Capture the cell that displays the provided text and extract its [x, y] central coordinate. 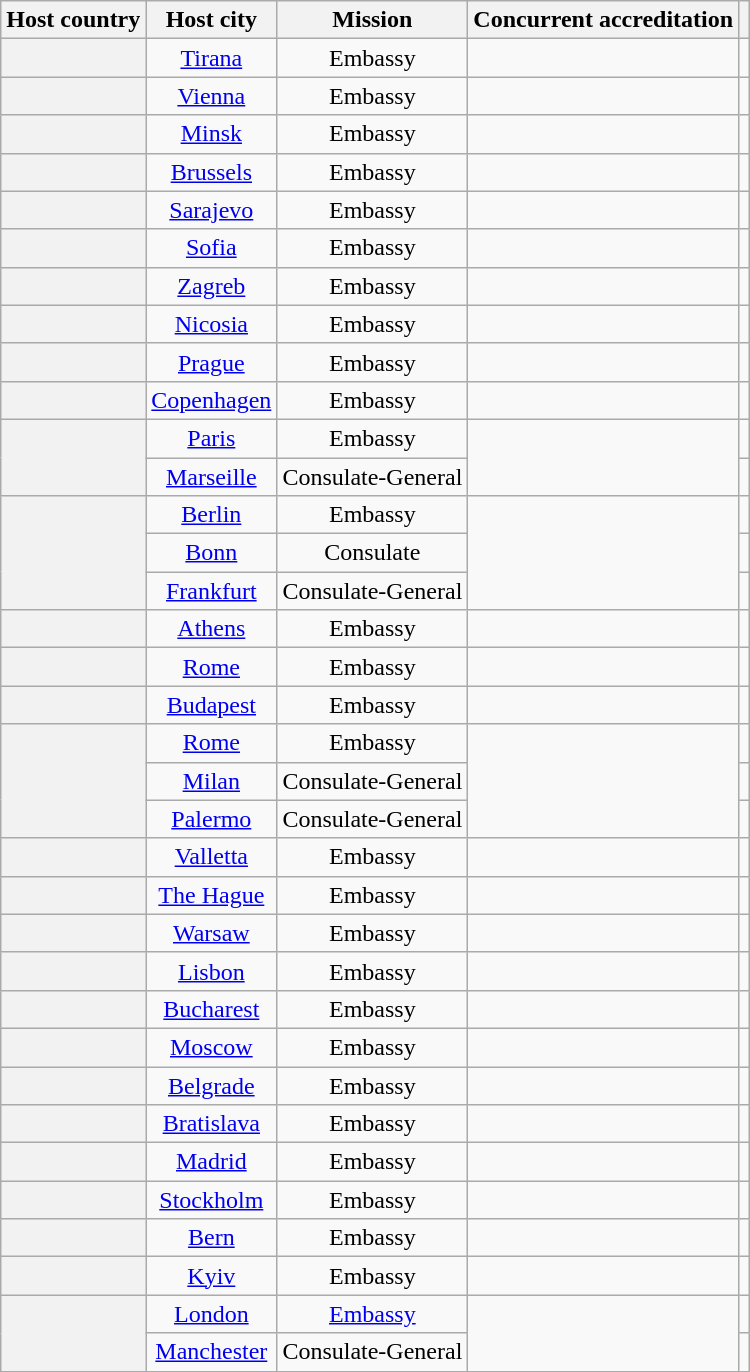
Milan [212, 781]
Belgrade [212, 1085]
Warsaw [212, 933]
Bucharest [212, 1009]
Lisbon [212, 971]
Bonn [212, 553]
Bratislava [212, 1124]
Mission [372, 20]
Host city [212, 20]
Paris [212, 438]
Brussels [212, 172]
Athens [212, 629]
Minsk [212, 134]
Valletta [212, 857]
Marseille [212, 477]
Madrid [212, 1162]
London [212, 1314]
Concurrent accreditation [604, 20]
Vienna [212, 96]
Bern [212, 1238]
Copenhagen [212, 400]
Sofia [212, 248]
The Hague [212, 895]
Consulate [372, 553]
Kyiv [212, 1276]
Budapest [212, 705]
Tirana [212, 58]
Moscow [212, 1047]
Nicosia [212, 324]
Sarajevo [212, 210]
Berlin [212, 515]
Manchester [212, 1352]
Zagreb [212, 286]
Prague [212, 362]
Frankfurt [212, 591]
Host country [74, 20]
Palermo [212, 819]
Stockholm [212, 1200]
